Return the [X, Y] coordinate for the center point of the cell that contains the specified text.  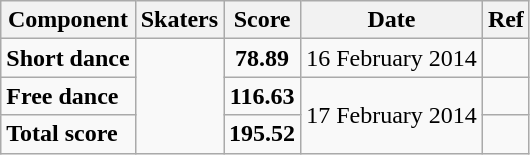
Ref [506, 20]
195.52 [262, 134]
Component [68, 20]
Skaters [179, 20]
78.89 [262, 58]
Short dance [68, 58]
Date [392, 20]
17 February 2014 [392, 115]
Score [262, 20]
16 February 2014 [392, 58]
116.63 [262, 96]
Total score [68, 134]
Free dance [68, 96]
